Capture the cell that displays the provided text and extract its [x, y] central coordinate. 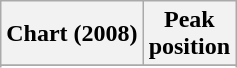
Chart (2008) [72, 34]
Peakposition [189, 34]
